Identify which cell holds the provided text, then report its (X, Y) central coordinate. 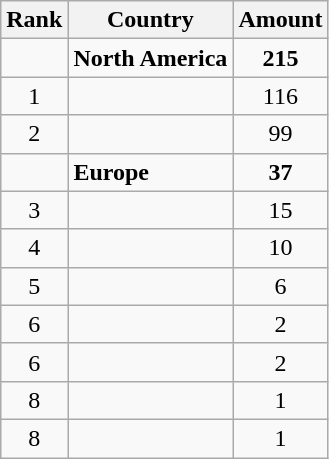
Country (150, 20)
215 (280, 58)
Rank (34, 20)
37 (280, 172)
4 (34, 248)
99 (280, 134)
Europe (150, 172)
15 (280, 210)
116 (280, 96)
3 (34, 210)
Amount (280, 20)
North America (150, 58)
5 (34, 286)
10 (280, 248)
